From the cell containing the given text, extract its center point as (X, Y) coordinate. 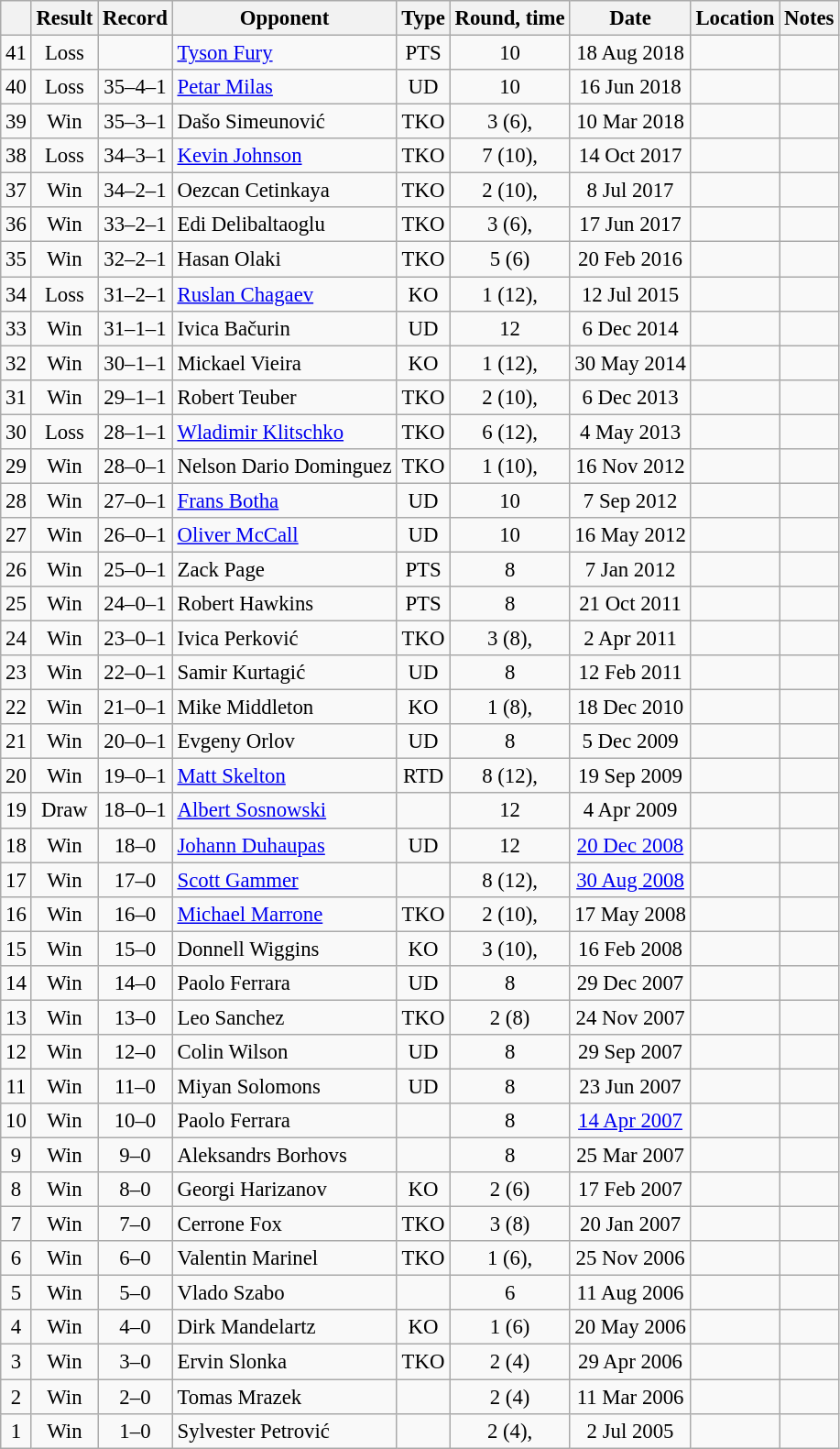
Dašo Simeunović (284, 122)
7 (16, 1224)
3 (10), (509, 949)
Record (136, 18)
11 Aug 2006 (630, 1293)
25 Mar 2007 (630, 1156)
1–0 (136, 1431)
Ivica Perković (284, 639)
17 Feb 2007 (630, 1190)
Ruslan Chagaev (284, 294)
Zack Page (284, 569)
14 Apr 2007 (630, 1121)
Scott Gammer (284, 880)
3–0 (136, 1362)
30 May 2014 (630, 363)
Matt Skelton (284, 776)
7 Sep 2012 (630, 500)
14–0 (136, 983)
28–0–1 (136, 467)
9 (16, 1156)
25–0–1 (136, 569)
31–2–1 (136, 294)
22 (16, 708)
Aleksandrs Borhovs (284, 1156)
20 Dec 2008 (630, 845)
33 (16, 328)
2–0 (136, 1397)
11 (16, 1086)
35–4–1 (136, 87)
Mickael Vieira (284, 363)
31–1–1 (136, 328)
5 (16, 1293)
7–0 (136, 1224)
6 Dec 2013 (630, 397)
6–0 (136, 1258)
17 May 2008 (630, 914)
24 Nov 2007 (630, 1017)
Evgeny Orlov (284, 741)
8 Jul 2017 (630, 191)
16 (16, 914)
12–0 (136, 1052)
27 (16, 535)
Frans Botha (284, 500)
34 (16, 294)
Albert Sosnowski (284, 811)
Sylvester Petrović (284, 1431)
23–0–1 (136, 639)
14 (16, 983)
34–3–1 (136, 156)
4 (16, 1328)
17 Jun 2017 (630, 225)
16 Nov 2012 (630, 467)
17 (16, 880)
18–0–1 (136, 811)
Miyan Solomons (284, 1086)
36 (16, 225)
3 (8), (509, 639)
1 (6) (509, 1328)
Kevin Johnson (284, 156)
5 Dec 2009 (630, 741)
40 (16, 87)
30 (16, 432)
22–0–1 (136, 673)
11–0 (136, 1086)
Location (735, 18)
32 (16, 363)
21 Oct 2011 (630, 604)
11 Mar 2006 (630, 1397)
19 (16, 811)
9–0 (136, 1156)
Colin Wilson (284, 1052)
Tomas Mrazek (284, 1397)
3 (8) (509, 1224)
32–2–1 (136, 259)
12 Feb 2011 (630, 673)
3 (16, 1362)
20 Feb 2016 (630, 259)
17–0 (136, 880)
20–0–1 (136, 741)
26–0–1 (136, 535)
Oliver McCall (284, 535)
Date (630, 18)
6 (12), (509, 432)
2 (8) (509, 1017)
Samir Kurtagić (284, 673)
5–0 (136, 1293)
13 (16, 1017)
4 Apr 2009 (630, 811)
28–1–1 (136, 432)
16–0 (136, 914)
24 (16, 639)
8–0 (136, 1190)
Robert Teuber (284, 397)
Result (64, 18)
Round, time (509, 18)
29 Sep 2007 (630, 1052)
34–2–1 (136, 191)
15–0 (136, 949)
29–1–1 (136, 397)
16 May 2012 (630, 535)
2 (4), (509, 1431)
30 Aug 2008 (630, 880)
30–1–1 (136, 363)
2 Apr 2011 (630, 639)
18 Aug 2018 (630, 53)
35–3–1 (136, 122)
1 (6), (509, 1258)
18–0 (136, 845)
Hasan Olaki (284, 259)
Oezcan Cetinkaya (284, 191)
20 Jan 2007 (630, 1224)
7 (10), (509, 156)
Type (423, 18)
10 Mar 2018 (630, 122)
28 (16, 500)
19–0–1 (136, 776)
25 Nov 2006 (630, 1258)
Michael Marrone (284, 914)
16 Feb 2008 (630, 949)
1 (8), (509, 708)
1 (16, 1431)
20 (16, 776)
Edi Delibaltaoglu (284, 225)
Draw (64, 811)
Nelson Dario Dominguez (284, 467)
4–0 (136, 1328)
39 (16, 122)
14 Oct 2017 (630, 156)
Wladimir Klitschko (284, 432)
35 (16, 259)
Mike Middleton (284, 708)
Georgi Harizanov (284, 1190)
5 (6) (509, 259)
7 Jan 2012 (630, 569)
27–0–1 (136, 500)
18 (16, 845)
Robert Hawkins (284, 604)
37 (16, 191)
Dirk Mandelartz (284, 1328)
29 Apr 2006 (630, 1362)
23 Jun 2007 (630, 1086)
Notes (810, 18)
1 (10), (509, 467)
21–0–1 (136, 708)
Valentin Marinel (284, 1258)
20 May 2006 (630, 1328)
Vlado Szabo (284, 1293)
Cerrone Fox (284, 1224)
21 (16, 741)
10–0 (136, 1121)
Tyson Fury (284, 53)
41 (16, 53)
12 Jul 2015 (630, 294)
29 (16, 467)
19 Sep 2009 (630, 776)
4 May 2013 (630, 432)
18 Dec 2010 (630, 708)
RTD (423, 776)
31 (16, 397)
15 (16, 949)
Leo Sanchez (284, 1017)
6 Dec 2014 (630, 328)
24–0–1 (136, 604)
23 (16, 673)
Petar Milas (284, 87)
Ivica Bačurin (284, 328)
Ervin Slonka (284, 1362)
Johann Duhaupas (284, 845)
2 Jul 2005 (630, 1431)
29 Dec 2007 (630, 983)
13–0 (136, 1017)
26 (16, 569)
2 (6) (509, 1190)
38 (16, 156)
Opponent (284, 18)
33–2–1 (136, 225)
16 Jun 2018 (630, 87)
Donnell Wiggins (284, 949)
2 (16, 1397)
25 (16, 604)
